Output the [X, Y] coordinate of the center of the cell containing the given text.  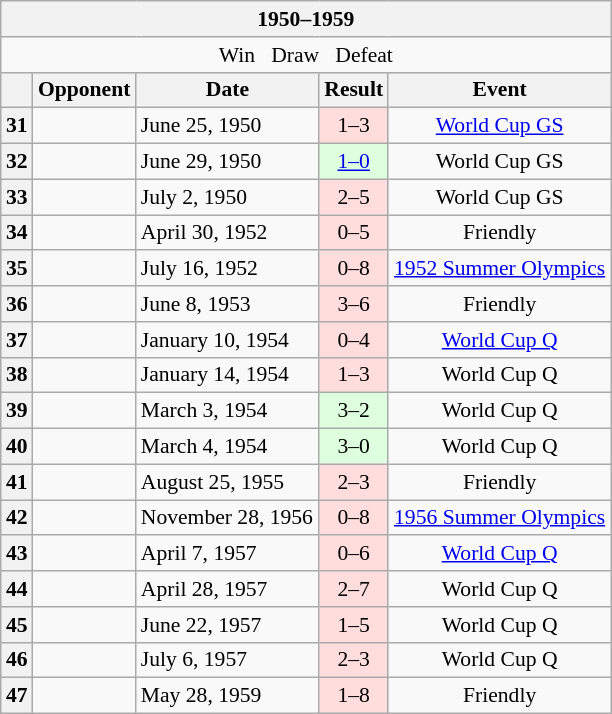
3–2 [354, 411]
39 [17, 411]
2–7 [354, 589]
37 [17, 340]
0–6 [354, 554]
0–5 [354, 233]
June 8, 1953 [228, 304]
1952 Summer Olympics [500, 269]
March 4, 1954 [228, 447]
April 7, 1957 [228, 554]
47 [17, 696]
Win Draw Defeat [306, 55]
31 [17, 126]
44 [17, 589]
April 28, 1957 [228, 589]
3–6 [354, 304]
45 [17, 625]
June 29, 1950 [228, 162]
32 [17, 162]
1–5 [354, 625]
May 28, 1959 [228, 696]
38 [17, 375]
0–4 [354, 340]
January 10, 1954 [228, 340]
July 6, 1957 [228, 660]
November 28, 1956 [228, 518]
3–0 [354, 447]
35 [17, 269]
June 25, 1950 [228, 126]
1956 Summer Olympics [500, 518]
1–8 [354, 696]
April 30, 1952 [228, 233]
1950–1959 [306, 19]
Event [500, 90]
34 [17, 233]
March 3, 1954 [228, 411]
Date [228, 90]
42 [17, 518]
Opponent [84, 90]
August 25, 1955 [228, 482]
1–0 [354, 162]
41 [17, 482]
January 14, 1954 [228, 375]
July 16, 1952 [228, 269]
46 [17, 660]
36 [17, 304]
40 [17, 447]
33 [17, 197]
June 22, 1957 [228, 625]
July 2, 1950 [228, 197]
Result [354, 90]
43 [17, 554]
2–5 [354, 197]
